Find where the given text appears and provide that cell's center as [X, Y] coordinate. 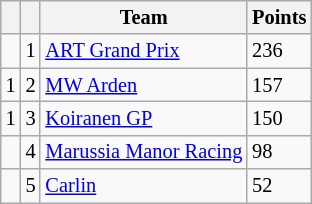
4 [31, 152]
ART Grand Prix [144, 51]
157 [279, 85]
5 [31, 186]
2 [31, 85]
Koiranen GP [144, 118]
236 [279, 51]
52 [279, 186]
Points [279, 17]
150 [279, 118]
98 [279, 152]
Carlin [144, 186]
3 [31, 118]
Team [144, 17]
MW Arden [144, 85]
Marussia Manor Racing [144, 152]
